Extract the (x, y) coordinate from the center of the cell holding the provided text.  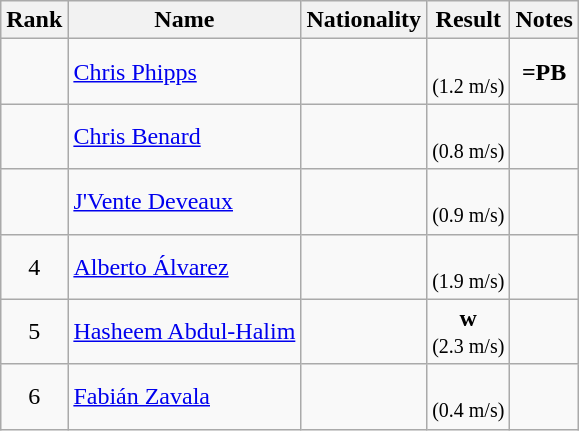
Notes (544, 20)
w(2.3 m/s) (468, 332)
(0.8 m/s) (468, 136)
5 (34, 332)
=PB (544, 72)
(1.2 m/s) (468, 72)
Chris Benard (184, 136)
6 (34, 396)
Rank (34, 20)
Alberto Álvarez (184, 266)
(1.9 m/s) (468, 266)
Result (468, 20)
Fabián Zavala (184, 396)
Nationality (364, 20)
(0.9 m/s) (468, 202)
4 (34, 266)
Chris Phipps (184, 72)
J'Vente Deveaux (184, 202)
Hasheem Abdul-Halim (184, 332)
(0.4 m/s) (468, 396)
Name (184, 20)
